For the text-containing cell, return its midpoint in [x, y] coordinate format. 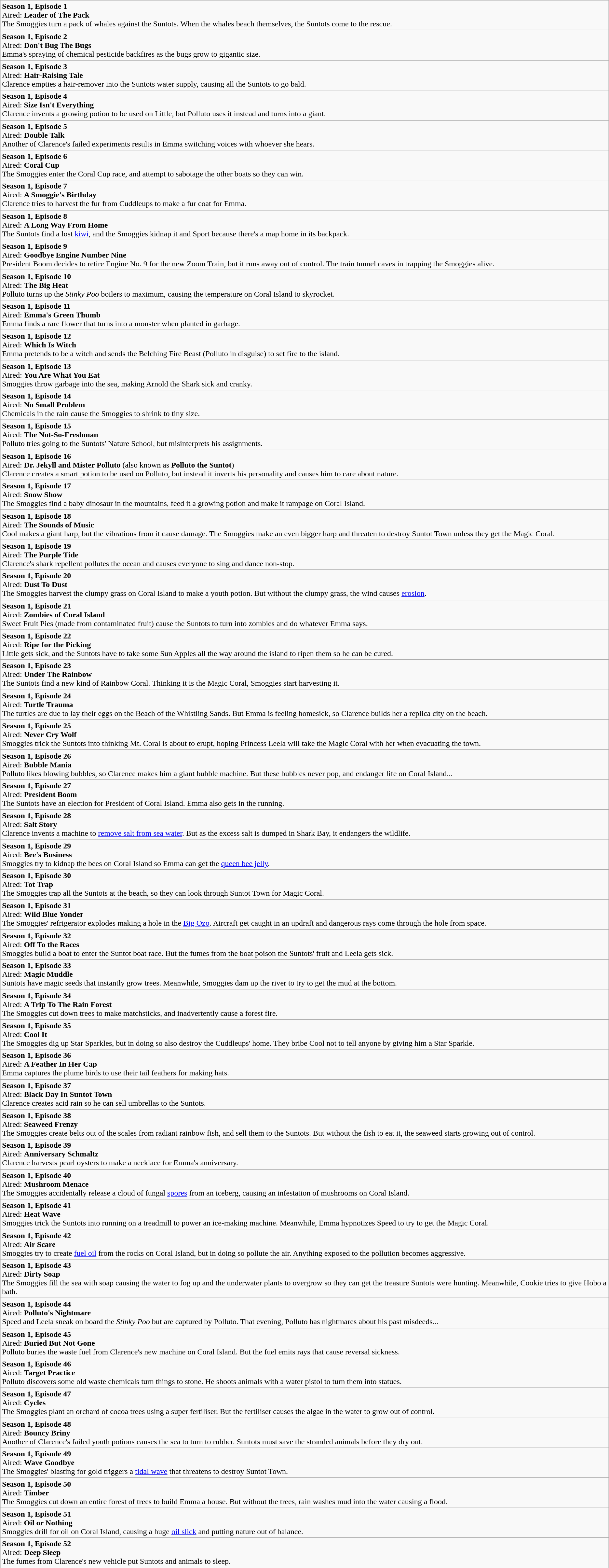
Season 1, Episode 10Aired: The Big HeatPolluto turns up the Stinky Poo boilers to maximum, causing the temperature on Coral Island to skyrocket. [304, 285]
Season 1, Episode 30Aired: Tot TrapThe Smoggies trap all the Suntots at the beach, so they can look through Suntot Town for Magic Coral. [304, 885]
Season 1, Episode 7Aired: A Smoggie's BirthdayClarence tries to harvest the fur from Cuddleups to make a fur coat for Emma. [304, 195]
Season 1, Episode 34Aired: A Trip To The Rain ForestThe Smoggies cut down trees to make matchsticks, and inadvertently cause a forest fire. [304, 1004]
Season 1, Episode 13Aired: You Are What You EatSmoggies throw garbage into the sea, making Arnold the Shark sick and cranky. [304, 375]
Season 1, Episode 51Aired: Oil or NothingSmoggies drill for oil on Coral Island, causing a huge oil slick and putting nature out of balance. [304, 1523]
Season 1, Episode 2Aired: Don't Bug The BugsEmma's spraying of chemical pesticide backfires as the bugs grow to gigantic size. [304, 45]
Season 1, Episode 37Aired: Black Day In Suntot TownClarence creates acid rain so he can sell umbrellas to the Suntots. [304, 1094]
Season 1, Episode 5Aired: Double TalkAnother of Clarence's failed experiments results in Emma switching voices with whoever she hears. [304, 135]
Season 1, Episode 52Aired: Deep SleepThe fumes from Clarence's new vehicle put Suntots and animals to sleep. [304, 1553]
Season 1, Episode 14Aired: No Small ProblemChemicals in the rain cause the Smoggies to shrink to tiny size. [304, 405]
Season 1, Episode 36Aired: A Feather In Her CapEmma captures the plume birds to use their tail feathers for making hats. [304, 1064]
Season 1, Episode 19Aired: The Purple TideClarence's shark repellent pollutes the ocean and causes everyone to sing and dance non-stop. [304, 555]
Season 1, Episode 6Aired: Coral CupThe Smoggies enter the Coral Cup race, and attempt to sabotage the other boats so they can win. [304, 165]
Season 1, Episode 11Aired: Emma's Green ThumbEmma finds a rare flower that turns into a monster when planted in garbage. [304, 315]
Season 1, Episode 49Aired: Wave GoodbyeThe Smoggies' blasting for gold triggers a tidal wave that threatens to destroy Suntot Town. [304, 1463]
Season 1, Episode 29Aired: Bee's BusinessSmoggies try to kidnap the bees on Coral Island so Emma can get the queen bee jelly. [304, 854]
Season 1, Episode 39Aired: Anniversary SchmaltzClarence harvests pearl oysters to make a necklace for Emma's anniversary. [304, 1154]
Season 1, Episode 3Aired: Hair-Raising TaleClarence empties a hair-remover into the Suntots water supply, causing all the Suntots to go bald. [304, 75]
Season 1, Episode 27Aired: President BoomThe Suntots have an election for President of Coral Island. Emma also gets in the running. [304, 794]
Season 1, Episode 17Aired: Snow ShowThe Smoggies find a baby dinosaur in the mountains, feed it a growing potion and make it rampage on Coral Island. [304, 495]
Season 1, Episode 15Aired: The Not-So-FreshmanPolluto tries going to the Suntots' Nature School, but misinterprets his assignments. [304, 435]
